Search for the cell housing the specified text and yield its [X, Y] center coordinate. 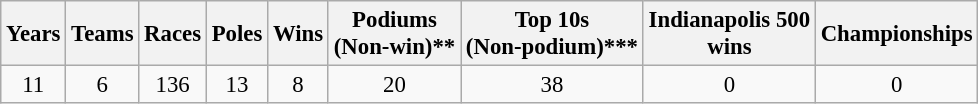
136 [173, 85]
Races [173, 34]
Indianapolis 500wins [729, 34]
Podiums(Non-win)** [394, 34]
Years [34, 34]
11 [34, 85]
Poles [236, 34]
38 [552, 85]
20 [394, 85]
Championships [896, 34]
Wins [298, 34]
Teams [102, 34]
Top 10s(Non-podium)*** [552, 34]
8 [298, 85]
6 [102, 85]
13 [236, 85]
